Pinpoint the cell where the given text exists, returning its (x, y) midpoint coordinate. 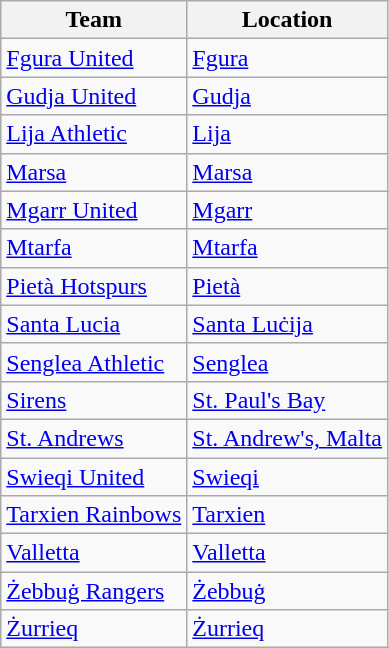
Gudja (288, 96)
Team (94, 20)
Tarxien Rainbows (94, 515)
Location (288, 20)
Żebbuġ (288, 591)
Żebbuġ Rangers (94, 591)
Santa Luċija (288, 324)
Lija (288, 134)
Pietà (288, 286)
St. Andrews (94, 438)
Fgura (288, 58)
St. Andrew's, Malta (288, 438)
Senglea Athletic (94, 362)
Swieqi United (94, 477)
St. Paul's Bay (288, 400)
Tarxien (288, 515)
Pietà Hotspurs (94, 286)
Santa Lucia (94, 324)
Swieqi (288, 477)
Gudja United (94, 96)
Sirens (94, 400)
Senglea (288, 362)
Mgarr United (94, 210)
Lija Athletic (94, 134)
Fgura United (94, 58)
Mgarr (288, 210)
